Output the (x, y) coordinate of the center of the cell containing the given text.  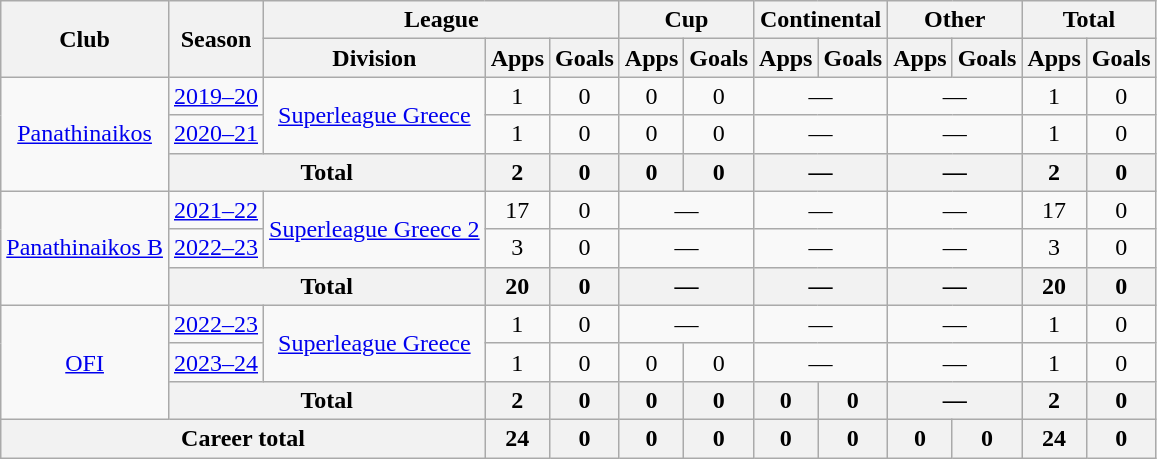
Other (955, 20)
Continental (821, 20)
Season (216, 39)
Panathinaikos B (85, 248)
2023–24 (216, 362)
Panathinaikos (85, 134)
Club (85, 39)
Cup (686, 20)
Career total (243, 438)
OFI (85, 362)
League (442, 20)
2020–21 (216, 134)
2019–20 (216, 96)
Division (375, 58)
2021–22 (216, 210)
Superleague Greece 2 (375, 229)
